Find where the given text appears and provide that cell's center as (x, y) coordinate. 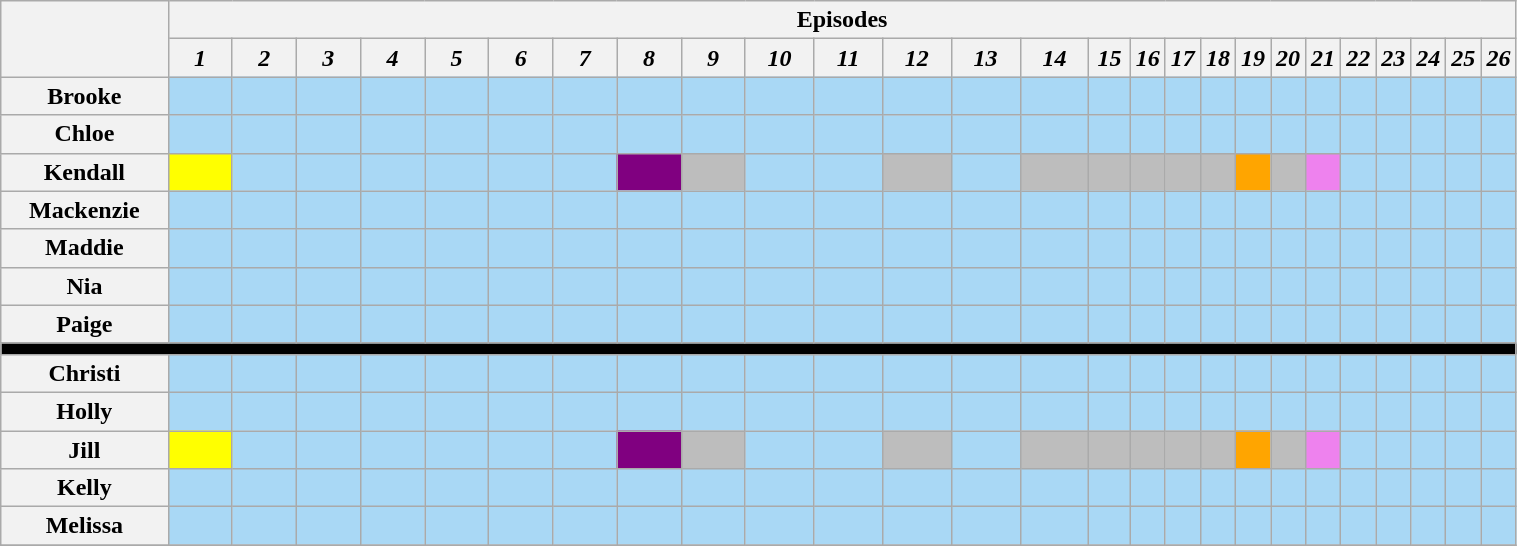
Christi (84, 373)
21 (1324, 58)
4 (392, 58)
14 (1054, 58)
18 (1218, 58)
19 (1252, 58)
10 (780, 58)
17 (1182, 58)
Chloe (84, 134)
Episodes (842, 20)
5 (456, 58)
9 (713, 58)
Mackenzie (84, 210)
Nia (84, 286)
Jill (84, 449)
6 (521, 58)
25 (1464, 58)
Kendall (84, 172)
15 (1110, 58)
23 (1394, 58)
16 (1148, 58)
Maddie (84, 248)
3 (328, 58)
7 (585, 58)
13 (986, 58)
12 (916, 58)
2 (264, 58)
Paige (84, 324)
Kelly (84, 488)
20 (1288, 58)
Holly (84, 411)
Melissa (84, 526)
22 (1358, 58)
Brooke (84, 96)
8 (649, 58)
1 (200, 58)
26 (1498, 58)
11 (848, 58)
24 (1428, 58)
